Identify which cell holds the provided text, then report its [x, y] central coordinate. 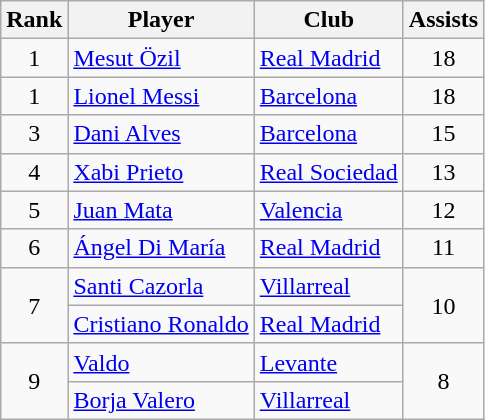
15 [443, 134]
Santi Cazorla [161, 286]
10 [443, 305]
Mesut Özil [161, 58]
6 [34, 248]
Valdo [161, 362]
8 [443, 381]
12 [443, 210]
Real Sociedad [328, 172]
Cristiano Ronaldo [161, 324]
13 [443, 172]
9 [34, 381]
Ángel Di María [161, 248]
Player [161, 20]
3 [34, 134]
11 [443, 248]
Assists [443, 20]
Juan Mata [161, 210]
7 [34, 305]
Xabi Prieto [161, 172]
Rank [34, 20]
Lionel Messi [161, 96]
Dani Alves [161, 134]
Levante [328, 362]
Borja Valero [161, 400]
5 [34, 210]
Club [328, 20]
4 [34, 172]
Valencia [328, 210]
